Return the [x, y] coordinate for the center point of the cell that contains the specified text.  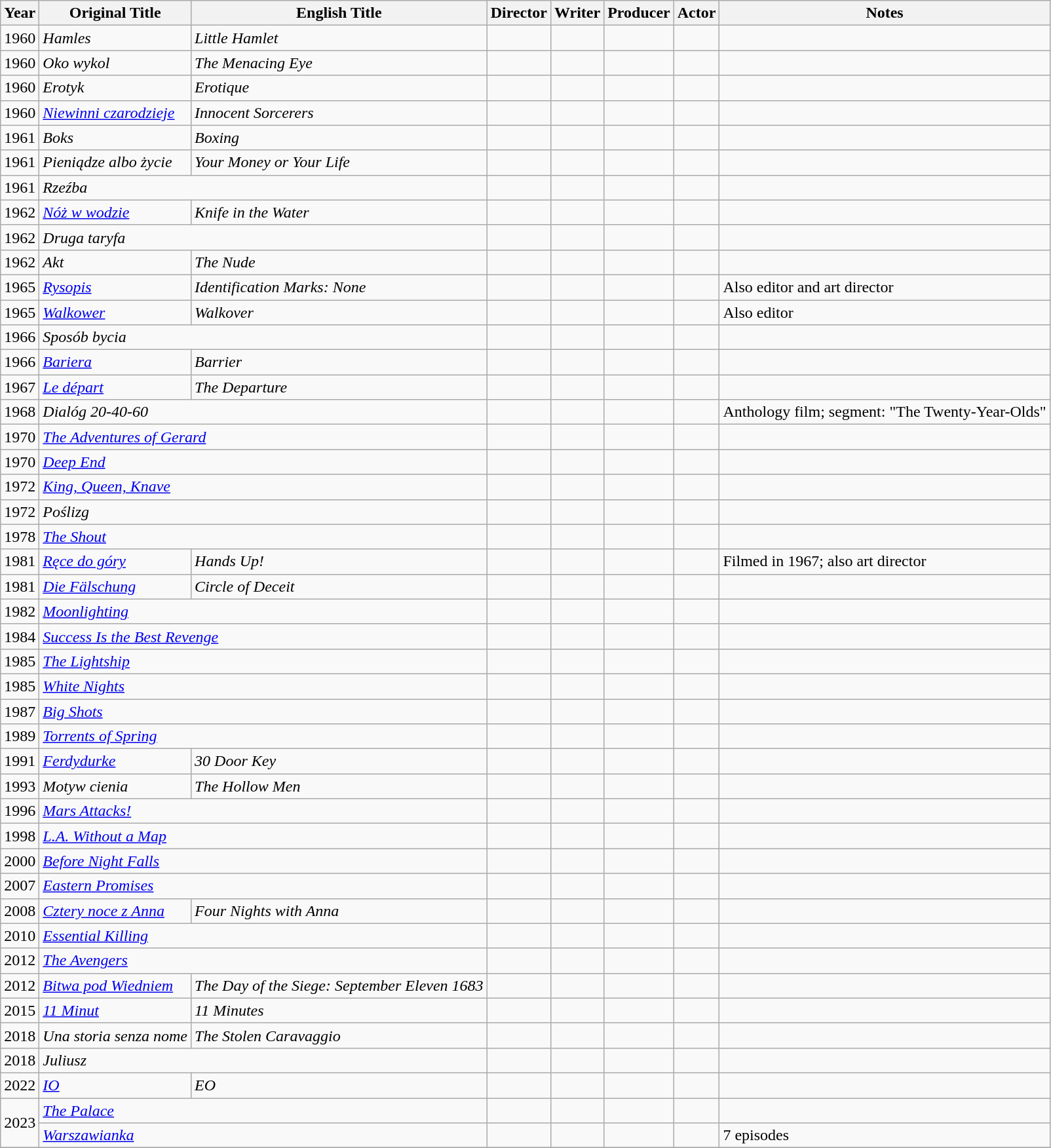
1991 [20, 761]
Little Hamlet [339, 38]
2022 [20, 1085]
2007 [20, 886]
Boxing [339, 138]
11 Minut [115, 1010]
The Palace [263, 1111]
White Nights [263, 686]
Druga taryfa [263, 237]
Walkower [115, 313]
Notes [885, 13]
7 episodes [885, 1136]
1968 [20, 412]
1984 [20, 636]
Una storia senza nome [115, 1035]
The Hollow Men [339, 786]
Moonlighting [263, 611]
Your Money or Your Life [339, 163]
Dialóg 20-40-60 [263, 412]
Rysopis [115, 287]
Nóż w wodzie [115, 212]
2015 [20, 1010]
Knife in the Water [339, 212]
2010 [20, 936]
Four Nights with Anna [339, 911]
Filmed in 1967; also art director [885, 562]
1978 [20, 537]
Big Shots [263, 711]
Year [20, 13]
Rzeźba [263, 187]
Deep End [263, 462]
Warszawianka [263, 1136]
Torrents of Spring [263, 737]
Boks [115, 138]
1967 [20, 387]
EO [339, 1085]
2008 [20, 911]
Hamles [115, 38]
Bariera [115, 362]
The Avengers [263, 961]
Identification Marks: None [339, 287]
King, Queen, Knave [263, 487]
30 Door Key [339, 761]
1987 [20, 711]
Also editor [885, 313]
1989 [20, 737]
Cztery noce z Anna [115, 911]
1993 [20, 786]
Barrier [339, 362]
The Shout [263, 537]
Oko wykol [115, 63]
Original Title [115, 13]
1982 [20, 611]
Erotique [339, 88]
Ręce do góry [115, 562]
The Lightship [263, 661]
Mars Attacks! [263, 811]
English Title [339, 13]
The Adventures of Gerard [263, 437]
2000 [20, 861]
Writer [577, 13]
Circle of Deceit [339, 586]
Die Fälschung [115, 586]
Before Night Falls [263, 861]
Producer [640, 13]
Pieniądze albo życie [115, 163]
11 Minutes [339, 1010]
Erotyk [115, 88]
Director [519, 13]
Hands Up! [339, 562]
1996 [20, 811]
Eastern Promises [263, 886]
IO [115, 1085]
Sposób bycia [263, 337]
Akt [115, 262]
1998 [20, 836]
The Nude [339, 262]
Bitwa pod Wiedniem [115, 985]
The Stolen Caravaggio [339, 1035]
Juliusz [263, 1060]
The Day of the Siege: September Eleven 1683 [339, 985]
The Menacing Eye [339, 63]
Niewinni czarodzieje [115, 113]
Le départ [115, 387]
Ferdydurke [115, 761]
L.A. Without a Map [263, 836]
Poślizg [263, 512]
Also editor and art director [885, 287]
Walkover [339, 313]
Innocent Sorcerers [339, 113]
2023 [20, 1123]
Motyw cienia [115, 786]
Anthology film; segment: "The Twenty-Year-Olds" [885, 412]
Actor [697, 13]
Essential Killing [263, 936]
The Departure [339, 387]
Success Is the Best Revenge [263, 636]
